Scan for the cell matching the given text and deliver its (X, Y) coordinate at center. 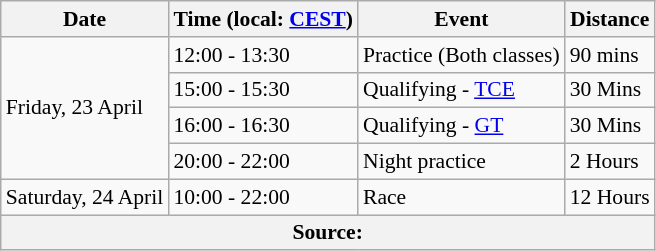
15:00 - 15:30 (263, 90)
Practice (Both classes) (462, 55)
Event (462, 19)
Night practice (462, 162)
12:00 - 13:30 (263, 55)
Qualifying - GT (462, 126)
Date (85, 19)
Qualifying - TCE (462, 90)
16:00 - 16:30 (263, 126)
Time (local: CEST) (263, 19)
12 Hours (610, 197)
10:00 - 22:00 (263, 197)
2 Hours (610, 162)
Saturday, 24 April (85, 197)
Race (462, 197)
Source: (328, 233)
20:00 - 22:00 (263, 162)
Distance (610, 19)
Friday, 23 April (85, 108)
90 mins (610, 55)
